Scan for the cell matching the given text and deliver its [x, y] coordinate at center. 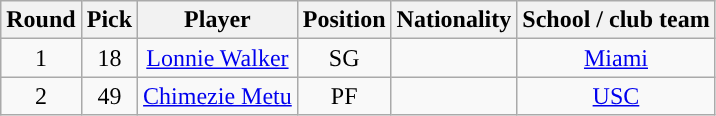
Chimezie Metu [218, 96]
2 [41, 96]
Position [344, 20]
49 [109, 96]
Pick [109, 20]
Round [41, 20]
School / club team [616, 20]
PF [344, 96]
Player [218, 20]
18 [109, 58]
Nationality [454, 20]
Miami [616, 58]
SG [344, 58]
1 [41, 58]
Lonnie Walker [218, 58]
USC [616, 96]
